Find where the given text appears and provide that cell's center as [x, y] coordinate. 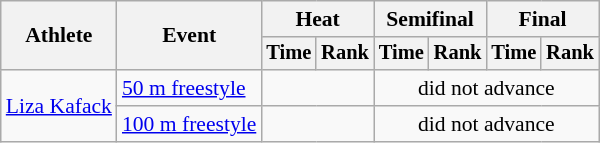
Liza Kafack [59, 106]
100 m freestyle [189, 124]
50 m freestyle [189, 88]
Event [189, 36]
Semifinal [430, 19]
Final [542, 19]
Heat [317, 19]
Athlete [59, 36]
